Capture the cell that displays the provided text and extract its [X, Y] central coordinate. 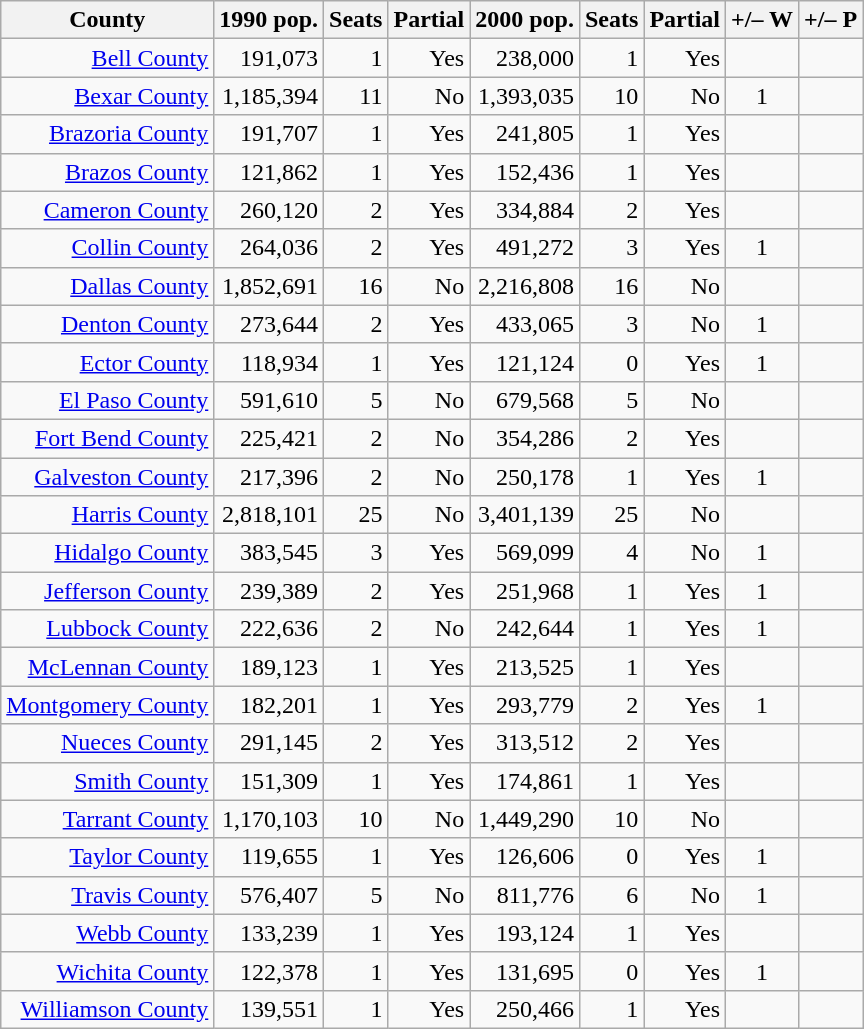
2,818,101 [269, 515]
Montgomery County [108, 705]
239,389 [269, 591]
264,036 [269, 248]
4 [611, 553]
241,805 [525, 134]
193,124 [525, 933]
Wichita County [108, 971]
576,407 [269, 895]
433,065 [525, 324]
151,309 [269, 781]
591,610 [269, 400]
152,436 [525, 172]
1,449,290 [525, 819]
122,378 [269, 971]
11 [356, 96]
238,000 [525, 58]
Collin County [108, 248]
121,124 [525, 362]
Williamson County [108, 1009]
250,178 [525, 477]
213,525 [525, 667]
Bell County [108, 58]
1,170,103 [269, 819]
260,120 [269, 210]
Brazoria County [108, 134]
Travis County [108, 895]
313,512 [525, 743]
Ector County [108, 362]
Hidalgo County [108, 553]
189,123 [269, 667]
2000 pop. [525, 20]
Taylor County [108, 857]
191,707 [269, 134]
1,393,035 [525, 96]
126,606 [525, 857]
242,644 [525, 629]
Nueces County [108, 743]
Galveston County [108, 477]
119,655 [269, 857]
251,968 [525, 591]
Harris County [108, 515]
121,862 [269, 172]
174,861 [525, 781]
1990 pop. [269, 20]
Bexar County [108, 96]
+/– W [762, 20]
131,695 [525, 971]
Smith County [108, 781]
Dallas County [108, 286]
383,545 [269, 553]
139,551 [269, 1009]
679,568 [525, 400]
291,145 [269, 743]
1,185,394 [269, 96]
217,396 [269, 477]
250,466 [525, 1009]
334,884 [525, 210]
Webb County [108, 933]
354,286 [525, 438]
222,636 [269, 629]
491,272 [525, 248]
811,776 [525, 895]
McLennan County [108, 667]
Brazos County [108, 172]
6 [611, 895]
Denton County [108, 324]
293,779 [525, 705]
133,239 [269, 933]
569,099 [525, 553]
County [108, 20]
Tarrant County [108, 819]
Jefferson County [108, 591]
Cameron County [108, 210]
Lubbock County [108, 629]
191,073 [269, 58]
Fort Bend County [108, 438]
3,401,139 [525, 515]
1,852,691 [269, 286]
118,934 [269, 362]
182,201 [269, 705]
225,421 [269, 438]
+/– P [831, 20]
273,644 [269, 324]
2,216,808 [525, 286]
El Paso County [108, 400]
